Return the [X, Y] coordinate for the center point of the cell that contains the specified text.  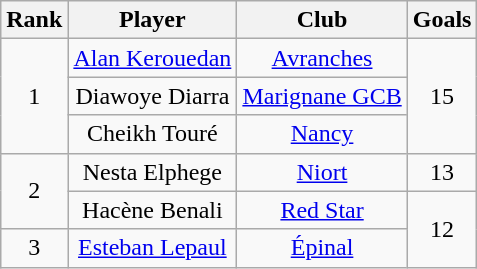
Goals [442, 20]
Rank [34, 20]
Nancy [322, 134]
1 [34, 96]
Red Star [322, 210]
2 [34, 191]
Diawoye Diarra [152, 96]
Hacène Benali [152, 210]
15 [442, 96]
Niort [322, 172]
Alan Kerouedan [152, 58]
Esteban Lepaul [152, 248]
Player [152, 20]
Cheikh Touré [152, 134]
Nesta Elphege [152, 172]
3 [34, 248]
Club [322, 20]
13 [442, 172]
Avranches [322, 58]
Épinal [322, 248]
12 [442, 229]
Marignane GCB [322, 96]
